Extract the [X, Y] coordinate from the center of the cell holding the provided text.  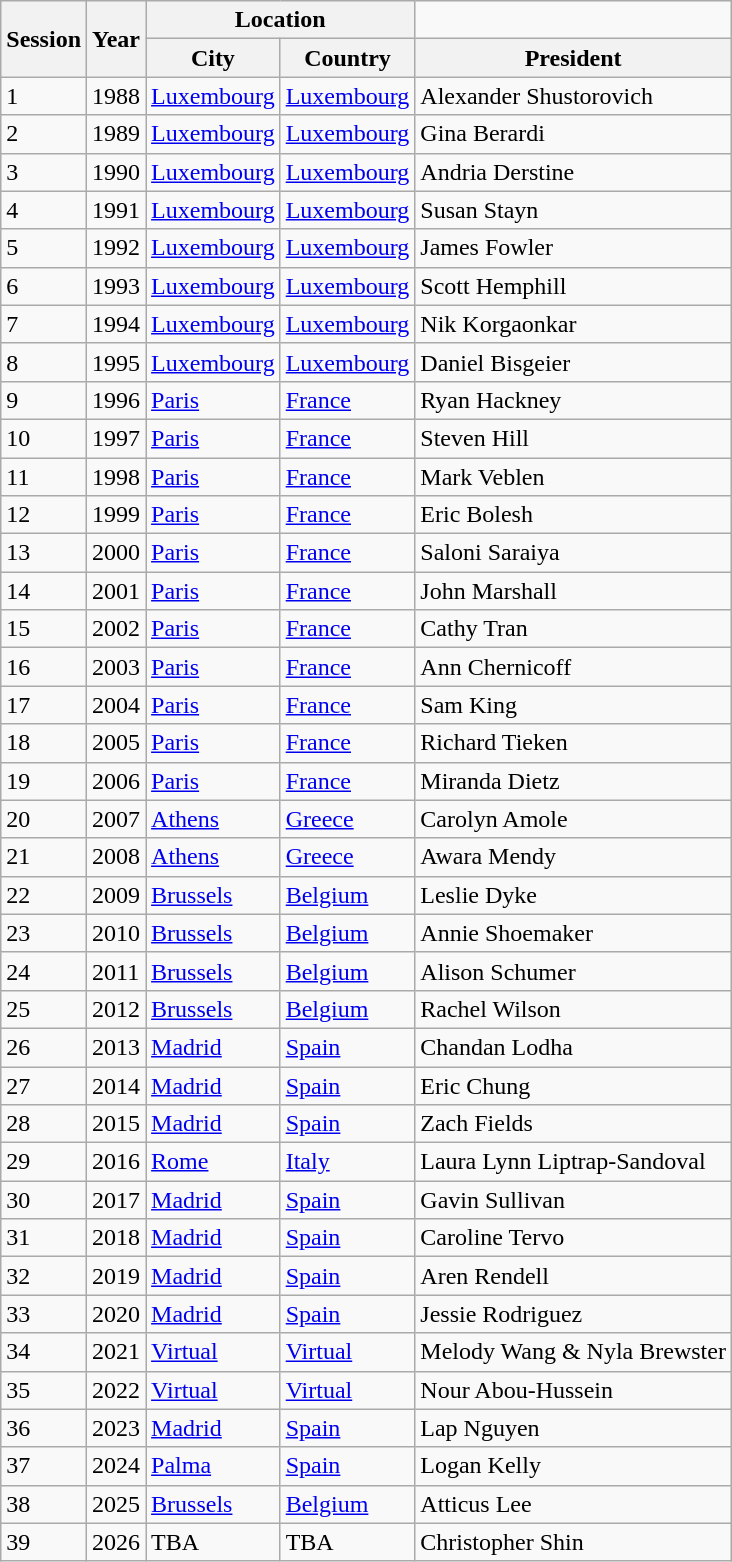
City [214, 58]
6 [44, 286]
29 [44, 1162]
7 [44, 324]
2018 [116, 1238]
Location [280, 20]
2015 [116, 1124]
1992 [116, 248]
11 [44, 477]
16 [44, 667]
1993 [116, 286]
35 [44, 1390]
Steven Hill [574, 438]
Eric Bolesh [574, 515]
19 [44, 781]
Lap Nguyen [574, 1428]
Daniel Bisgeier [574, 362]
Laura Lynn Liptrap-Sandoval [574, 1162]
President [574, 58]
20 [44, 819]
2010 [116, 933]
3 [44, 172]
Alexander Shustorovich [574, 96]
Ann Chernicoff [574, 667]
2012 [116, 1009]
2001 [116, 591]
Ryan Hackney [574, 400]
1995 [116, 362]
Rome [214, 1162]
28 [44, 1124]
17 [44, 705]
2007 [116, 819]
1989 [116, 134]
2016 [116, 1162]
37 [44, 1466]
2004 [116, 705]
34 [44, 1352]
15 [44, 629]
Chandan Lodha [574, 1047]
Palma [214, 1466]
2019 [116, 1276]
Awara Mendy [574, 857]
Christopher Shin [574, 1542]
Sam King [574, 705]
Atticus Lee [574, 1504]
12 [44, 515]
Alison Schumer [574, 971]
23 [44, 933]
Rachel Wilson [574, 1009]
Scott Hemphill [574, 286]
Saloni Saraiya [574, 553]
2006 [116, 781]
Richard Tieken [574, 743]
5 [44, 248]
Andria Derstine [574, 172]
36 [44, 1428]
2002 [116, 629]
Nik Korgaonkar [574, 324]
21 [44, 857]
13 [44, 553]
2005 [116, 743]
10 [44, 438]
Year [116, 39]
James Fowler [574, 248]
2011 [116, 971]
27 [44, 1085]
2024 [116, 1466]
Cathy Tran [574, 629]
1999 [116, 515]
Country [348, 58]
Mark Veblen [574, 477]
2013 [116, 1047]
Carolyn Amole [574, 819]
Session [44, 39]
31 [44, 1238]
4 [44, 210]
Jessie Rodriguez [574, 1314]
1998 [116, 477]
Melody Wang & Nyla Brewster [574, 1352]
38 [44, 1504]
Gavin Sullivan [574, 1200]
2014 [116, 1085]
1997 [116, 438]
9 [44, 400]
Leslie Dyke [574, 895]
1990 [116, 172]
22 [44, 895]
2003 [116, 667]
30 [44, 1200]
Caroline Tervo [574, 1238]
2017 [116, 1200]
25 [44, 1009]
1 [44, 96]
Italy [348, 1162]
1994 [116, 324]
Aren Rendell [574, 1276]
2000 [116, 553]
1988 [116, 96]
18 [44, 743]
33 [44, 1314]
2 [44, 134]
2022 [116, 1390]
Gina Berardi [574, 134]
1996 [116, 400]
26 [44, 1047]
Eric Chung [574, 1085]
Logan Kelly [574, 1466]
Susan Stayn [574, 210]
39 [44, 1542]
24 [44, 971]
Miranda Dietz [574, 781]
Zach Fields [574, 1124]
2025 [116, 1504]
2020 [116, 1314]
John Marshall [574, 591]
2021 [116, 1352]
2008 [116, 857]
2009 [116, 895]
32 [44, 1276]
2023 [116, 1428]
Annie Shoemaker [574, 933]
14 [44, 591]
Nour Abou-Hussein [574, 1390]
1991 [116, 210]
2026 [116, 1542]
8 [44, 362]
